For the text-containing cell, return its midpoint in [X, Y] coordinate format. 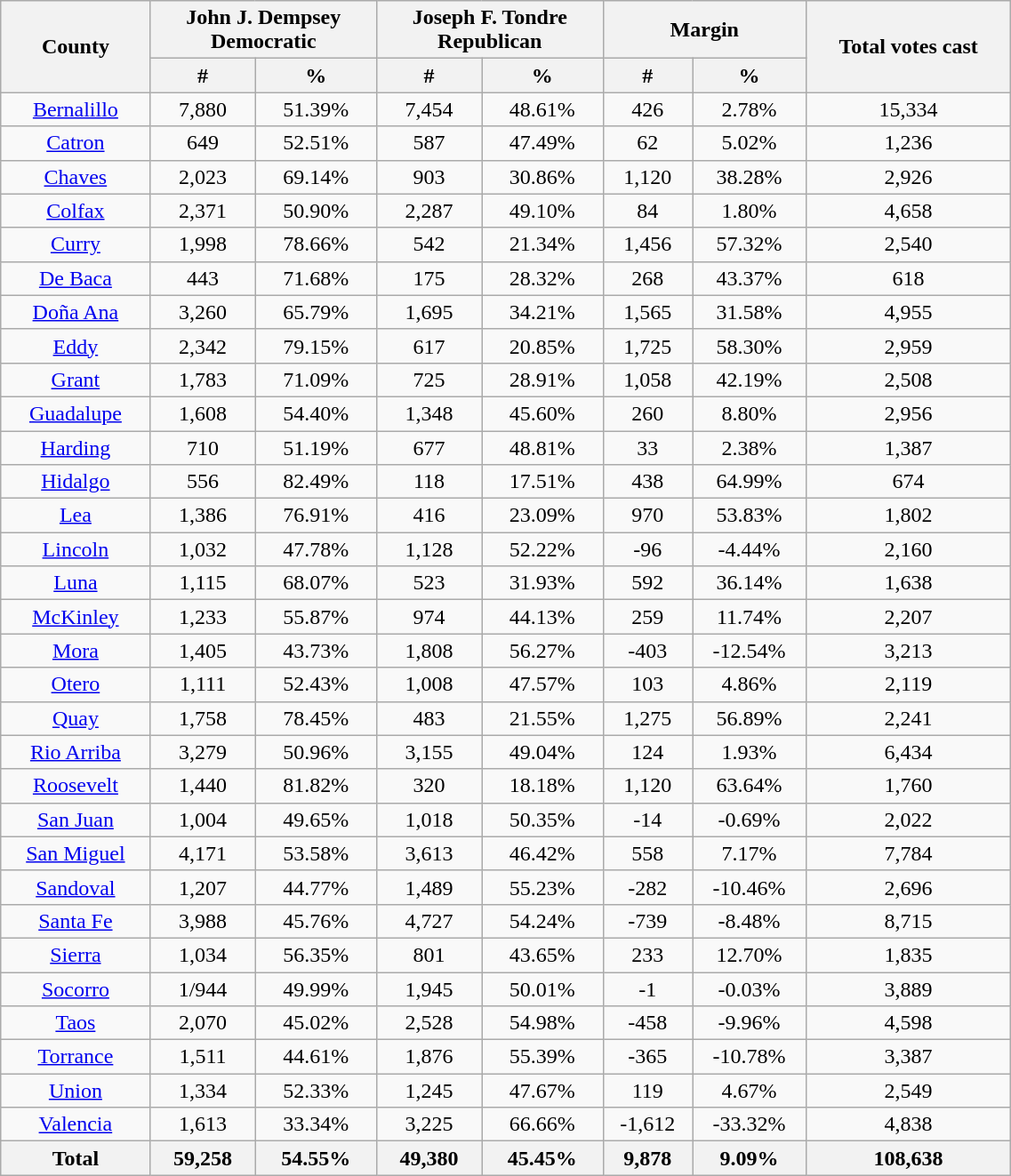
Harding [76, 447]
259 [647, 617]
81.82% [316, 786]
1,275 [647, 718]
970 [647, 516]
Otero [76, 684]
47.67% [542, 1091]
4,598 [908, 1023]
-12.54% [749, 651]
2,959 [908, 346]
710 [203, 447]
52.22% [542, 549]
103 [647, 684]
1,638 [908, 583]
45.02% [316, 1023]
1,876 [429, 1057]
43.37% [749, 278]
587 [429, 143]
3,260 [203, 312]
76.91% [316, 516]
Roosevelt [76, 786]
974 [429, 617]
1,998 [203, 244]
County [76, 46]
1,008 [429, 684]
Luna [76, 583]
1,128 [429, 549]
28.91% [542, 380]
2,241 [908, 718]
55.23% [542, 887]
3,988 [203, 921]
2,023 [203, 177]
30.86% [542, 177]
45.60% [542, 413]
7.17% [749, 853]
82.49% [316, 482]
1.93% [749, 752]
49.99% [316, 989]
2.78% [749, 109]
Sierra [76, 955]
54.98% [542, 1023]
443 [203, 278]
47.57% [542, 684]
49,380 [429, 1158]
Valencia [76, 1124]
15,334 [908, 109]
52.43% [316, 684]
Rio Arriba [76, 752]
-1 [647, 989]
3,279 [203, 752]
-8.48% [749, 921]
54.40% [316, 413]
-4.44% [749, 549]
Catron [76, 143]
53.83% [749, 516]
Sandoval [76, 887]
1,018 [429, 820]
801 [429, 955]
592 [647, 583]
1,207 [203, 887]
20.85% [542, 346]
7,784 [908, 853]
84 [647, 211]
1/944 [203, 989]
48.61% [542, 109]
1.80% [749, 211]
1,945 [429, 989]
-403 [647, 651]
1,348 [429, 413]
Joseph F. TondreRepublican [489, 30]
Taos [76, 1023]
617 [429, 346]
1,386 [203, 516]
17.51% [542, 482]
4,955 [908, 312]
1,032 [203, 549]
Curry [76, 244]
1,034 [203, 955]
79.15% [316, 346]
2,287 [429, 211]
50.35% [542, 820]
1,808 [429, 651]
38.28% [749, 177]
9.09% [749, 1158]
63.64% [749, 786]
-33.32% [749, 1124]
1,236 [908, 143]
1,111 [203, 684]
175 [429, 278]
12.70% [749, 955]
1,783 [203, 380]
78.66% [316, 244]
677 [429, 447]
119 [647, 1091]
558 [647, 853]
1,760 [908, 786]
1,115 [203, 583]
618 [908, 278]
2,540 [908, 244]
523 [429, 583]
4,658 [908, 211]
2,956 [908, 413]
46.42% [542, 853]
556 [203, 482]
1,334 [203, 1091]
55.87% [316, 617]
4,171 [203, 853]
-282 [647, 887]
Lea [76, 516]
43.65% [542, 955]
118 [429, 482]
-458 [647, 1023]
4.86% [749, 684]
-739 [647, 921]
2,070 [203, 1023]
Guadalupe [76, 413]
-0.69% [749, 820]
55.39% [542, 1057]
54.24% [542, 921]
Chaves [76, 177]
51.19% [316, 447]
71.68% [316, 278]
3,213 [908, 651]
47.49% [542, 143]
11.74% [749, 617]
Total votes cast [908, 46]
2,119 [908, 684]
3,225 [429, 1124]
8,715 [908, 921]
-1,612 [647, 1124]
2,926 [908, 177]
-14 [647, 820]
1,725 [647, 346]
3,155 [429, 752]
2,549 [908, 1091]
San Miguel [76, 853]
Santa Fe [76, 921]
1,245 [429, 1091]
Torrance [76, 1057]
Hidalgo [76, 482]
Quay [76, 718]
7,454 [429, 109]
49.10% [542, 211]
23.09% [542, 516]
674 [908, 482]
1,802 [908, 516]
4,727 [429, 921]
1,405 [203, 651]
44.61% [316, 1057]
1,489 [429, 887]
1,511 [203, 1057]
9,878 [647, 1158]
44.13% [542, 617]
Lincoln [76, 549]
1,835 [908, 955]
725 [429, 380]
4.67% [749, 1091]
5.02% [749, 143]
50.01% [542, 989]
320 [429, 786]
-96 [647, 549]
1,758 [203, 718]
268 [647, 278]
21.34% [542, 244]
John J. DempseyDemocratic [263, 30]
53.58% [316, 853]
6,434 [908, 752]
1,456 [647, 244]
2,696 [908, 887]
3,613 [429, 853]
49.65% [316, 820]
64.99% [749, 482]
57.32% [749, 244]
52.51% [316, 143]
42.19% [749, 380]
1,695 [429, 312]
233 [647, 955]
68.07% [316, 583]
7,880 [203, 109]
21.55% [542, 718]
2,508 [908, 380]
52.33% [316, 1091]
Bernalillo [76, 109]
56.89% [749, 718]
Doña Ana [76, 312]
50.96% [316, 752]
1,387 [908, 447]
59,258 [203, 1158]
65.79% [316, 312]
2,342 [203, 346]
8.80% [749, 413]
Socorro [76, 989]
54.55% [316, 1158]
Grant [76, 380]
3,889 [908, 989]
2,022 [908, 820]
Total [76, 1158]
-10.46% [749, 887]
De Baca [76, 278]
1,440 [203, 786]
1,058 [647, 380]
36.14% [749, 583]
-10.78% [749, 1057]
124 [647, 752]
62 [647, 143]
426 [647, 109]
56.27% [542, 651]
Eddy [76, 346]
260 [647, 413]
438 [647, 482]
2,528 [429, 1023]
33 [647, 447]
18.18% [542, 786]
483 [429, 718]
66.66% [542, 1124]
50.90% [316, 211]
1,608 [203, 413]
1,613 [203, 1124]
4,838 [908, 1124]
2,207 [908, 617]
45.76% [316, 921]
2,160 [908, 549]
1,004 [203, 820]
47.78% [316, 549]
34.21% [542, 312]
71.09% [316, 380]
51.39% [316, 109]
1,565 [647, 312]
McKinley [76, 617]
-9.96% [749, 1023]
44.77% [316, 887]
Margin [704, 30]
33.34% [316, 1124]
416 [429, 516]
1,233 [203, 617]
Colfax [76, 211]
649 [203, 143]
28.32% [542, 278]
Union [76, 1091]
48.81% [542, 447]
45.45% [542, 1158]
56.35% [316, 955]
3,387 [908, 1057]
Mora [76, 651]
43.73% [316, 651]
-0.03% [749, 989]
78.45% [316, 718]
-365 [647, 1057]
58.30% [749, 346]
2.38% [749, 447]
31.93% [542, 583]
903 [429, 177]
49.04% [542, 752]
542 [429, 244]
San Juan [76, 820]
31.58% [749, 312]
69.14% [316, 177]
2,371 [203, 211]
108,638 [908, 1158]
